For the text-containing cell, return its midpoint in (x, y) coordinate format. 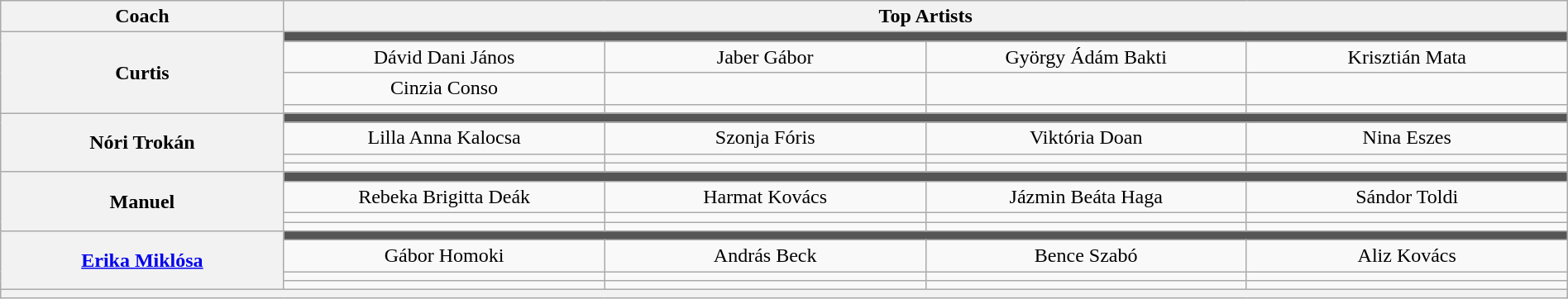
Curtis (142, 73)
Krisztián Mata (1407, 57)
Aliz Kovács (1407, 256)
Gábor Homoki (444, 256)
Nóri Trokán (142, 142)
György Ádám Bakti (1086, 57)
Szonja Fóris (765, 138)
Harmat Kovács (765, 197)
Bence Szabó (1086, 256)
Nina Eszes (1407, 138)
Jázmin Beáta Haga (1086, 197)
András Beck (765, 256)
Manuel (142, 202)
Dávid Dani János (444, 57)
Sándor Toldi (1407, 197)
Cinzia Conso (444, 88)
Viktória Doan (1086, 138)
Erika Miklósa (142, 261)
Jaber Gábor (765, 57)
Coach (142, 17)
Rebeka Brigitta Deák (444, 197)
Top Artists (925, 17)
Lilla Anna Kalocsa (444, 138)
